Find where the given text appears and provide that cell's center as (X, Y) coordinate. 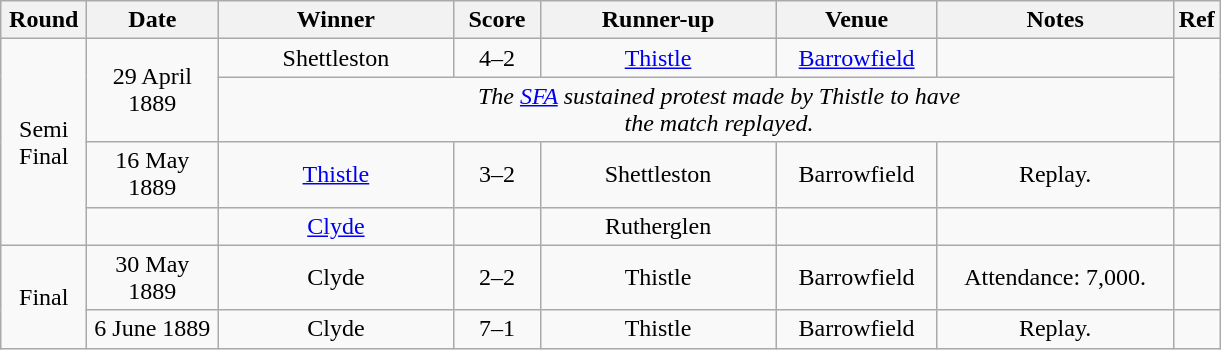
Notes (1055, 20)
Attendance: 7,000. (1055, 278)
7–1 (497, 329)
Runner-up (658, 20)
2–2 (497, 278)
Ref (1196, 20)
Score (497, 20)
Venue (856, 20)
29 April 1889 (152, 90)
Final (44, 296)
6 June 1889 (152, 329)
The SFA sustained protest made by Thistle to havethe match replayed. (719, 110)
3–2 (497, 174)
4–2 (497, 58)
30 May 1889 (152, 278)
Rutherglen (658, 226)
Semi Final (44, 142)
Round (44, 20)
Winner (336, 20)
16 May 1889 (152, 174)
Date (152, 20)
